Provide the [x, y] coordinate of the cell's center where the given text is located.  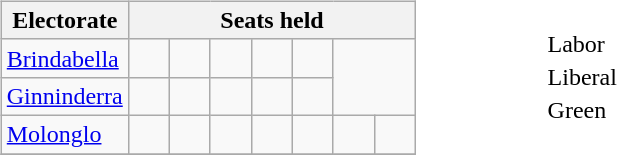
Electorate [64, 20]
Molonglo [64, 134]
Brindabella [64, 58]
Seats held [272, 20]
Ginninderra [64, 96]
